Pinpoint the cell where the given text exists, returning its [x, y] midpoint coordinate. 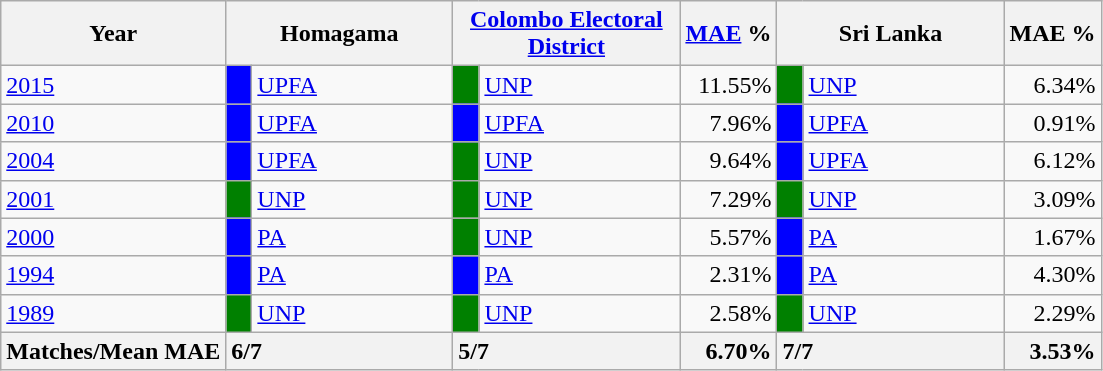
5.57% [728, 237]
2.58% [728, 313]
7/7 [890, 351]
Colombo Electoral District [566, 34]
Year [114, 34]
6.34% [1052, 85]
3.09% [1052, 199]
1989 [114, 313]
1.67% [1052, 237]
11.55% [728, 85]
Homagama [340, 34]
2.29% [1052, 313]
6.70% [728, 351]
2.31% [728, 275]
7.96% [728, 123]
1994 [114, 275]
2000 [114, 237]
2015 [114, 85]
6/7 [340, 351]
9.64% [728, 161]
0.91% [1052, 123]
3.53% [1052, 351]
2010 [114, 123]
Matches/Mean MAE [114, 351]
7.29% [728, 199]
2001 [114, 199]
Sri Lanka [890, 34]
5/7 [566, 351]
2004 [114, 161]
6.12% [1052, 161]
4.30% [1052, 275]
